Extract the [X, Y] coordinate from the center of the cell holding the provided text.  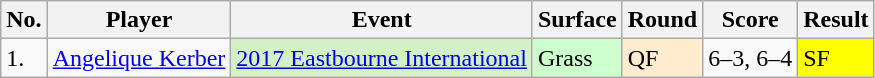
SF [836, 58]
Angelique Kerber [139, 58]
Result [836, 20]
Player [139, 20]
Event [382, 20]
Round [662, 20]
No. [24, 20]
1. [24, 58]
Surface [577, 20]
6–3, 6–4 [750, 58]
QF [662, 58]
2017 Eastbourne International [382, 58]
Score [750, 20]
Grass [577, 58]
